Pinpoint the cell where the given text exists, returning its (x, y) midpoint coordinate. 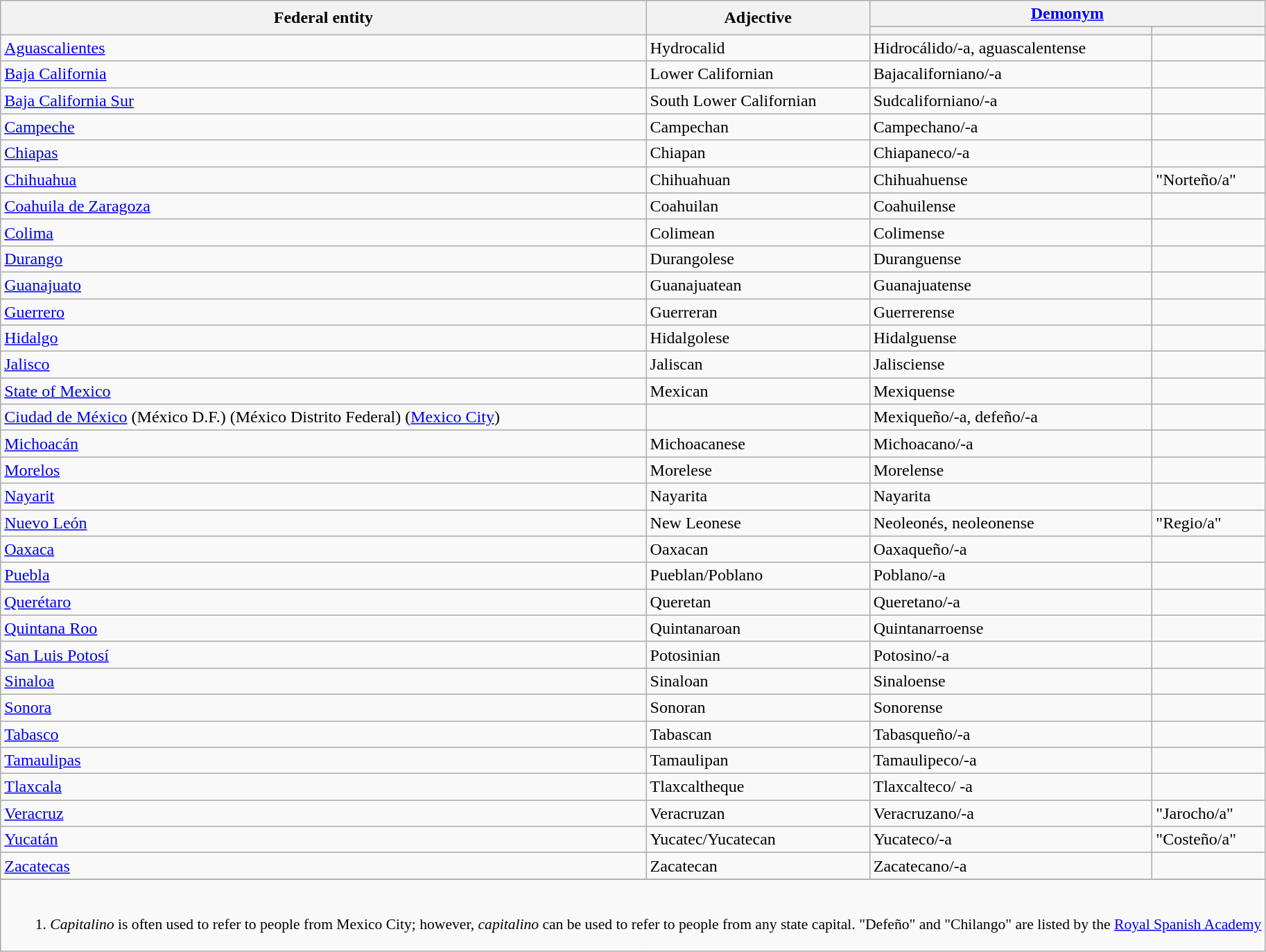
Sonoran (758, 707)
Mexiquense (1011, 391)
Pueblan/Poblano (758, 575)
Michoacanese (758, 444)
Coahuilan (758, 206)
Michoacán (323, 444)
Tlaxcalteco/ -a (1011, 787)
Lower Californian (758, 74)
Jalisco (323, 365)
Colimean (758, 232)
Campeche (323, 127)
Tabasco (323, 734)
Tamaulipeco/-a (1011, 761)
Aguascalientes (323, 48)
Nayarit (323, 496)
Neoleonés, neoleonense (1011, 523)
Chihuahuense (1011, 180)
Veracruzano/-a (1011, 813)
Veracruzan (758, 813)
Guanajuatense (1011, 285)
Morelese (758, 470)
Quintanarroense (1011, 628)
Chihuahuan (758, 180)
Quintanaroan (758, 628)
Tamaulipan (758, 761)
Tabasqueño/-a (1011, 734)
"Norteño/a" (1209, 180)
State of Mexico (323, 391)
Querétaro (323, 602)
Guerreran (758, 311)
Guerrerense (1011, 311)
Potosinian (758, 655)
Coahuila de Zaragoza (323, 206)
Puebla (323, 575)
Tlaxcaltheque (758, 787)
Guerrero (323, 311)
Michoacano/-a (1011, 444)
Coahuilense (1011, 206)
"Regio/a" (1209, 523)
Morelense (1011, 470)
Poblano/-a (1011, 575)
Adjective (758, 18)
Durangolese (758, 259)
Hidalgo (323, 338)
Hydrocalid (758, 48)
Tlaxcala (323, 787)
Queretano/-a (1011, 602)
Oaxaqueño/-a (1011, 549)
"Costeño/a" (1209, 840)
Colima (323, 232)
Jaliscan (758, 365)
Campechano/-a (1011, 127)
Zacatecano/-a (1011, 866)
Potosino/-a (1011, 655)
Oaxaca (323, 549)
Federal entity (323, 18)
Duranguense (1011, 259)
Chiapas (323, 153)
Sinaloa (323, 681)
Morelos (323, 470)
Sinaloan (758, 681)
Ciudad de México (México D.F.) (México Distrito Federal) (Mexico City) (323, 417)
Chiapaneco/-a (1011, 153)
Hidalguense (1011, 338)
San Luis Potosí (323, 655)
Yucatán (323, 840)
Demonym (1067, 14)
Yucateco/-a (1011, 840)
Guanajuato (323, 285)
Oaxacan (758, 549)
Bajacaliforniano/-a (1011, 74)
Mexican (758, 391)
Baja California Sur (323, 101)
Chiapan (758, 153)
Mexiqueño/-a, defeño/-a (1011, 417)
Tamaulipas (323, 761)
Nuevo León (323, 523)
Queretan (758, 602)
Baja California (323, 74)
Campechan (758, 127)
Hidrocálido/-a, aguascalentense (1011, 48)
Colimense (1011, 232)
Sonorense (1011, 707)
Hidalgolese (758, 338)
Sinaloense (1011, 681)
Veracruz (323, 813)
South Lower Californian (758, 101)
Tabascan (758, 734)
Zacatecan (758, 866)
Sudcaliforniano/-a (1011, 101)
Durango (323, 259)
New Leonese (758, 523)
Yucatec/Yucatecan (758, 840)
Jalisciense (1011, 365)
Quintana Roo (323, 628)
Guanajuatean (758, 285)
Zacatecas (323, 866)
Chihuahua (323, 180)
Sonora (323, 707)
"Jarocho/a" (1209, 813)
